Identify which cell holds the provided text, then report its [x, y] central coordinate. 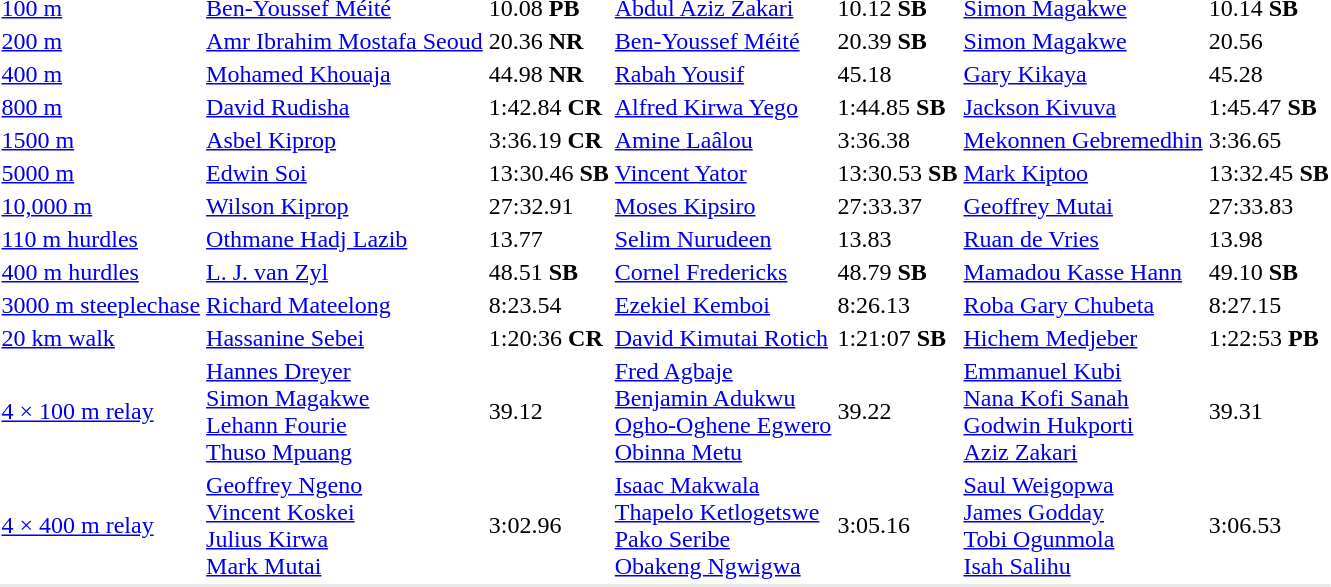
Ben-Youssef Méité [723, 41]
3:02.96 [548, 526]
20.56 [1268, 41]
400 m [101, 74]
L. J. van Zyl [345, 272]
1:22:53 PB [1268, 338]
Fred AgbajeBenjamin AdukwuOgho-Oghene EgweroObinna Metu [723, 412]
3:06.53 [1268, 526]
1:20:36 CR [548, 338]
20 km walk [101, 338]
39.12 [548, 412]
400 m hurdles [101, 272]
4 × 100 m relay [101, 412]
Roba Gary Chubeta [1083, 305]
Simon Magakwe [1083, 41]
Geoffrey Mutai [1083, 206]
39.22 [898, 412]
13:32.45 SB [1268, 173]
1:45.47 SB [1268, 107]
13.83 [898, 239]
110 m hurdles [101, 239]
44.98 NR [548, 74]
Hichem Medjeber [1083, 338]
800 m [101, 107]
Mark Kiptoo [1083, 173]
27:32.91 [548, 206]
Moses Kipsiro [723, 206]
48.79 SB [898, 272]
13.77 [548, 239]
Saul WeigopwaJames GoddayTobi OgunmolaIsah Salihu [1083, 526]
Richard Mateelong [345, 305]
Selim Nurudeen [723, 239]
48.51 SB [548, 272]
45.28 [1268, 74]
David Rudisha [345, 107]
Hassanine Sebei [345, 338]
4 × 400 m relay [101, 526]
Isaac MakwalaThapelo KetlogetswePako SeribeObakeng Ngwigwa [723, 526]
Asbel Kiprop [345, 140]
13.98 [1268, 239]
Gary Kikaya [1083, 74]
Amine Laâlou [723, 140]
Mohamed Khouaja [345, 74]
Geoffrey NgenoVincent KoskeiJulius KirwaMark Mutai [345, 526]
Wilson Kiprop [345, 206]
Hannes DreyerSimon MagakweLehann FourieThuso Mpuang [345, 412]
Mamadou Kasse Hann [1083, 272]
200 m [101, 41]
13:30.46 SB [548, 173]
8:23.54 [548, 305]
27:33.83 [1268, 206]
3:36.38 [898, 140]
3:36.19 CR [548, 140]
Amr Ibrahim Mostafa Seoud [345, 41]
Emmanuel KubiNana Kofi SanahGodwin HukportiAziz Zakari [1083, 412]
Mekonnen Gebremedhin [1083, 140]
45.18 [898, 74]
3:05.16 [898, 526]
3000 m steeplechase [101, 305]
13:30.53 SB [898, 173]
8:27.15 [1268, 305]
39.31 [1268, 412]
David Kimutai Rotich [723, 338]
3:36.65 [1268, 140]
10,000 m [101, 206]
Ezekiel Kemboi [723, 305]
Cornel Fredericks [723, 272]
20.36 NR [548, 41]
1:21:07 SB [898, 338]
Rabah Yousif [723, 74]
5000 m [101, 173]
20.39 SB [898, 41]
Othmane Hadj Lazib [345, 239]
27:33.37 [898, 206]
49.10 SB [1268, 272]
1500 m [101, 140]
Jackson Kivuva [1083, 107]
1:44.85 SB [898, 107]
Vincent Yator [723, 173]
Ruan de Vries [1083, 239]
Alfred Kirwa Yego [723, 107]
1:42.84 CR [548, 107]
8:26.13 [898, 305]
Edwin Soi [345, 173]
